Scan for the cell matching the given text and deliver its [x, y] coordinate at center. 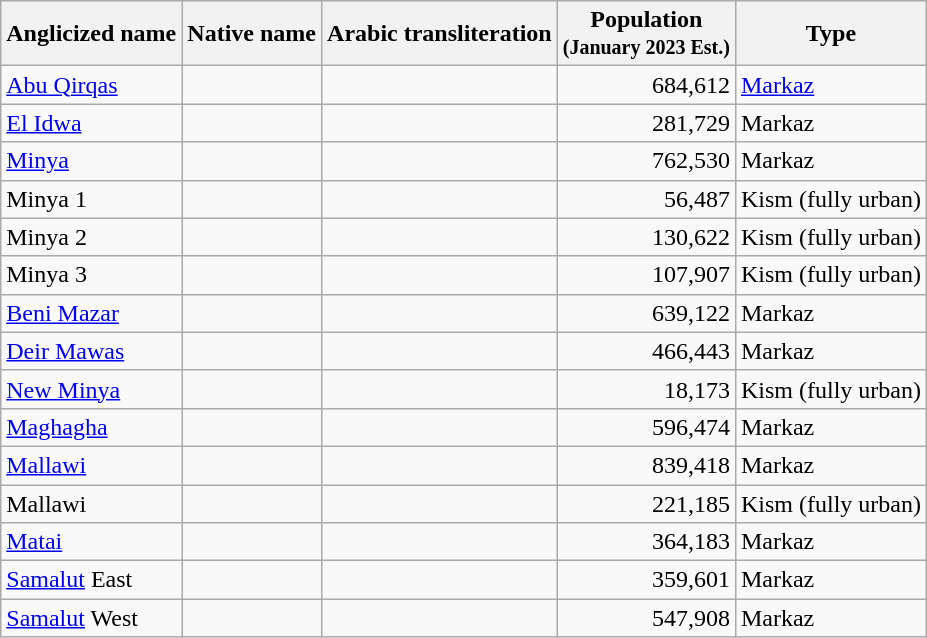
359,601 [646, 580]
Samalut East [92, 580]
Native name [252, 34]
New Minya [92, 389]
Minya 2 [92, 237]
596,474 [646, 427]
18,173 [646, 389]
Minya 1 [92, 199]
Arabic transliteration [440, 34]
Matai [92, 542]
Minya 3 [92, 275]
221,185 [646, 503]
Samalut West [92, 618]
Abu Qirqas [92, 85]
Type [830, 34]
Maghagha [92, 427]
El Idwa [92, 123]
639,122 [646, 313]
56,487 [646, 199]
Deir Mawas [92, 351]
466,443 [646, 351]
Population(January 2023 Est.) [646, 34]
Minya [92, 161]
107,907 [646, 275]
364,183 [646, 542]
547,908 [646, 618]
762,530 [646, 161]
684,612 [646, 85]
Anglicized name [92, 34]
Beni Mazar [92, 313]
130,622 [646, 237]
281,729 [646, 123]
839,418 [646, 465]
